Return [x, y] of the center of cell containing provided text 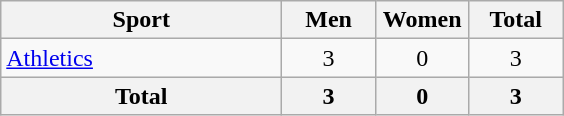
Men [329, 20]
Women [422, 20]
Sport [142, 20]
Athletics [142, 58]
